Determine the [X, Y] coordinate at the center of the cell enclosing the given text.  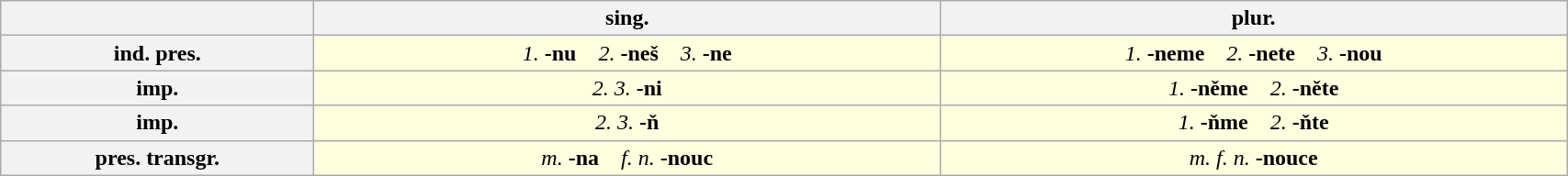
m. -na f. n. -nouc [627, 158]
2. 3. -ň [627, 123]
ind. pres. [158, 53]
2. 3. -ni [627, 88]
sing. [627, 18]
1. -nu 2. -neš 3. -ne [627, 53]
plur. [1254, 18]
pres. transgr. [158, 158]
m. f. n. -nouce [1254, 158]
1. -ňme 2. -ňte [1254, 123]
1. -neme 2. -nete 3. -nou [1254, 53]
1. -něme 2. -něte [1254, 88]
